Scan for the cell matching the given text and deliver its [X, Y] coordinate at center. 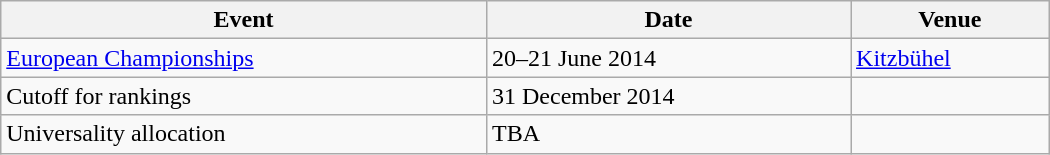
European Championships [244, 58]
Venue [950, 20]
Date [668, 20]
Cutoff for rankings [244, 96]
Kitzbühel [950, 58]
Event [244, 20]
20–21 June 2014 [668, 58]
31 December 2014 [668, 96]
TBA [668, 134]
Universality allocation [244, 134]
